Capture the cell that displays the provided text and extract its [x, y] central coordinate. 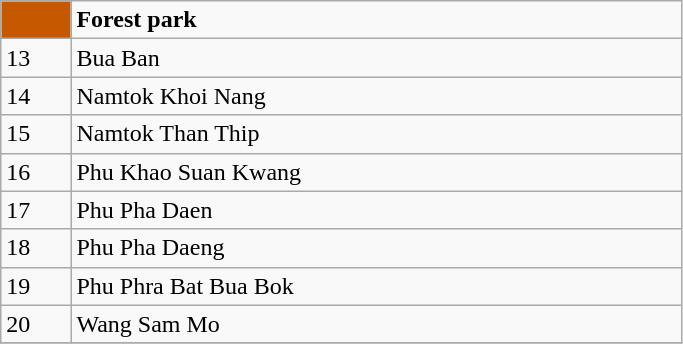
13 [36, 58]
Wang Sam Mo [376, 324]
Namtok Than Thip [376, 134]
16 [36, 172]
Phu Pha Daen [376, 210]
Phu Khao Suan Kwang [376, 172]
Bua Ban [376, 58]
18 [36, 248]
Forest park [376, 20]
Phu Pha Daeng [376, 248]
14 [36, 96]
20 [36, 324]
Namtok Khoi Nang [376, 96]
17 [36, 210]
Phu Phra Bat Bua Bok [376, 286]
19 [36, 286]
15 [36, 134]
